Return the [X, Y] coordinate for the center point of the cell that contains the specified text.  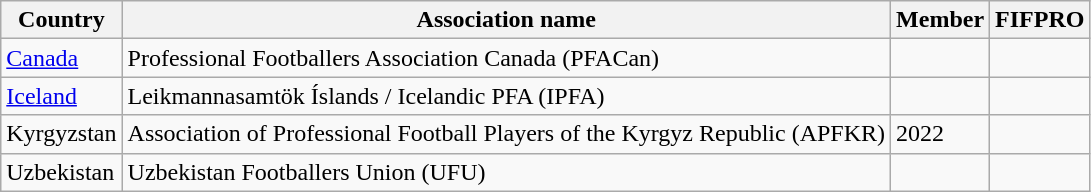
Member [940, 20]
Canada [62, 58]
Country [62, 20]
Association name [506, 20]
Uzbekistan Footballers Union (UFU) [506, 172]
Kyrgyzstan [62, 134]
Uzbekistan [62, 172]
Leikmannasamtök Íslands / Icelandic PFA (IPFA) [506, 96]
FIFPRO [1040, 20]
Association of Professional Football Players of the Kyrgyz Republic (APFKR) [506, 134]
Professional Footballers Association Canada (PFACan) [506, 58]
Iceland [62, 96]
2022 [940, 134]
